Scan for the cell matching the given text and deliver its [x, y] coordinate at center. 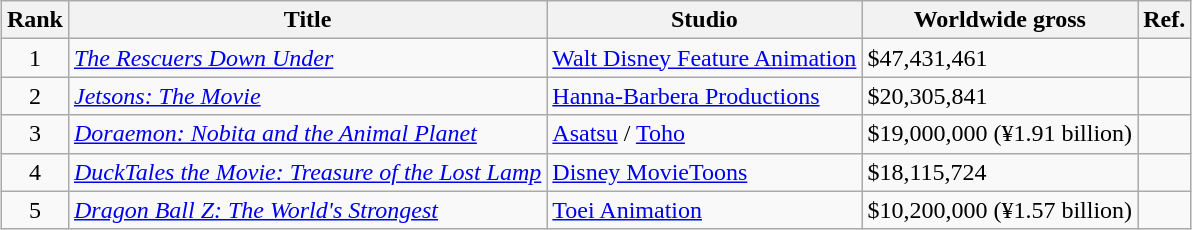
Jetsons: The Movie [307, 96]
2 [34, 96]
DuckTales the Movie: Treasure of the Lost Lamp [307, 172]
Doraemon: Nobita and the Animal Planet [307, 134]
4 [34, 172]
$47,431,461 [1000, 58]
Title [307, 20]
Rank [34, 20]
Dragon Ball Z: The World's Strongest [307, 210]
Hanna-Barbera Productions [704, 96]
3 [34, 134]
Asatsu / Toho [704, 134]
Walt Disney Feature Animation [704, 58]
Worldwide gross [1000, 20]
$10,200,000 (¥1.57 billion) [1000, 210]
Toei Animation [704, 210]
$20,305,841 [1000, 96]
Ref. [1164, 20]
$18,115,724 [1000, 172]
5 [34, 210]
Studio [704, 20]
$19,000,000 (¥1.91 billion) [1000, 134]
Disney MovieToons [704, 172]
1 [34, 58]
The Rescuers Down Under [307, 58]
